Scan for the cell matching the given text and deliver its (X, Y) coordinate at center. 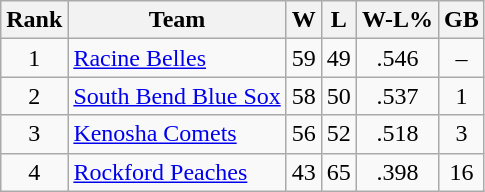
L (338, 20)
.546 (397, 58)
2 (34, 96)
Racine Belles (177, 58)
– (462, 58)
Rank (34, 20)
.518 (397, 134)
4 (34, 172)
W (304, 20)
16 (462, 172)
Kenosha Comets (177, 134)
58 (304, 96)
Team (177, 20)
GB (462, 20)
59 (304, 58)
50 (338, 96)
W-L% (397, 20)
.398 (397, 172)
South Bend Blue Sox (177, 96)
65 (338, 172)
Rockford Peaches (177, 172)
43 (304, 172)
52 (338, 134)
49 (338, 58)
56 (304, 134)
.537 (397, 96)
